Scan for the cell matching the given text and deliver its [X, Y] coordinate at center. 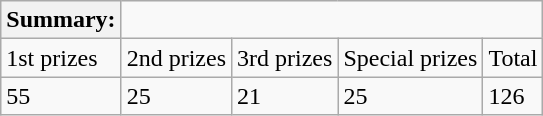
Summary: [61, 20]
Total [513, 58]
1st prizes [61, 58]
2nd prizes [176, 58]
21 [285, 96]
55 [61, 96]
126 [513, 96]
3rd prizes [285, 58]
Special prizes [410, 58]
